Locate the cell with the specified text and output its [X, Y] center coordinate. 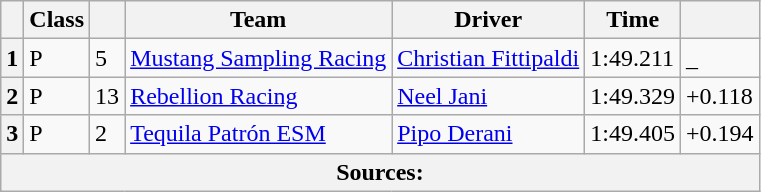
Mustang Sampling Racing [258, 58]
Neel Jani [488, 96]
Rebellion Racing [258, 96]
Tequila Patrón ESM [258, 134]
1:49.405 [633, 134]
Sources: [380, 172]
Class [57, 20]
1:49.329 [633, 96]
Team [258, 20]
3 [12, 134]
5 [108, 58]
Christian Fittipaldi [488, 58]
+0.194 [720, 134]
+0.118 [720, 96]
1:49.211 [633, 58]
1 [12, 58]
13 [108, 96]
Pipo Derani [488, 134]
_ [720, 58]
Driver [488, 20]
Time [633, 20]
